For the text-containing cell, return its midpoint in [x, y] coordinate format. 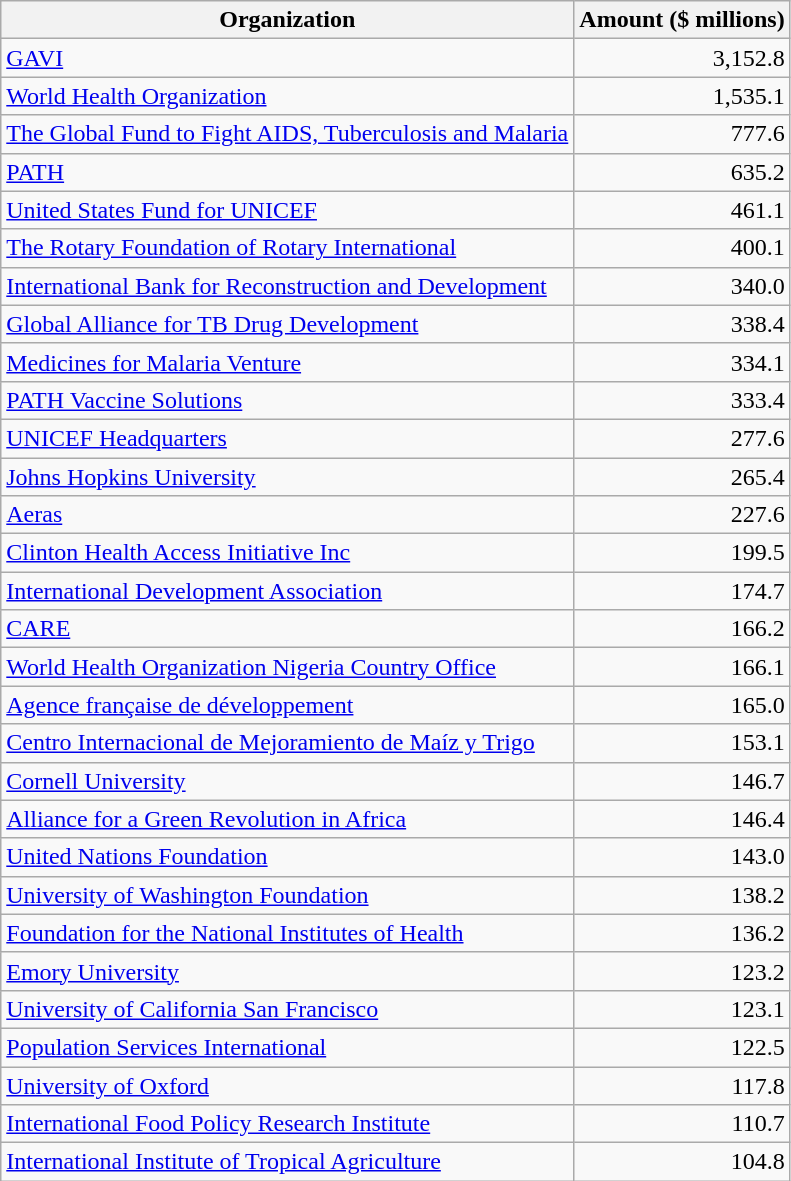
146.7 [682, 781]
153.1 [682, 743]
165.0 [682, 705]
340.0 [682, 286]
136.2 [682, 933]
123.2 [682, 971]
GAVI [288, 58]
PATH [288, 172]
International Food Policy Research Institute [288, 1124]
3,152.8 [682, 58]
117.8 [682, 1085]
University of Oxford [288, 1085]
Emory University [288, 971]
1,535.1 [682, 96]
110.7 [682, 1124]
777.6 [682, 134]
166.2 [682, 629]
104.8 [682, 1162]
PATH Vaccine Solutions [288, 400]
Aeras [288, 515]
Medicines for Malaria Venture [288, 362]
338.4 [682, 324]
143.0 [682, 857]
Population Services International [288, 1047]
Centro Internacional de Mejoramiento de Maíz y Trigo [288, 743]
635.2 [682, 172]
University of Washington Foundation [288, 895]
123.1 [682, 1009]
Organization [288, 20]
174.7 [682, 591]
265.4 [682, 477]
Cornell University [288, 781]
122.5 [682, 1047]
United States Fund for UNICEF [288, 210]
International Bank for Reconstruction and Development [288, 286]
Johns Hopkins University [288, 477]
199.5 [682, 553]
International Institute of Tropical Agriculture [288, 1162]
138.2 [682, 895]
334.1 [682, 362]
461.1 [682, 210]
Clinton Health Access Initiative Inc [288, 553]
United Nations Foundation [288, 857]
World Health Organization Nigeria Country Office [288, 667]
Amount ($ millions) [682, 20]
Alliance for a Green Revolution in Africa [288, 819]
Global Alliance for TB Drug Development [288, 324]
333.4 [682, 400]
400.1 [682, 248]
166.1 [682, 667]
International Development Association [288, 591]
Agence française de développement [288, 705]
The Rotary Foundation of Rotary International [288, 248]
UNICEF Headquarters [288, 438]
146.4 [682, 819]
World Health Organization [288, 96]
CARE [288, 629]
277.6 [682, 438]
227.6 [682, 515]
The Global Fund to Fight AIDS, Tuberculosis and Malaria [288, 134]
University of California San Francisco [288, 1009]
Foundation for the National Institutes of Health [288, 933]
